Capture the cell that displays the provided text and extract its (x, y) central coordinate. 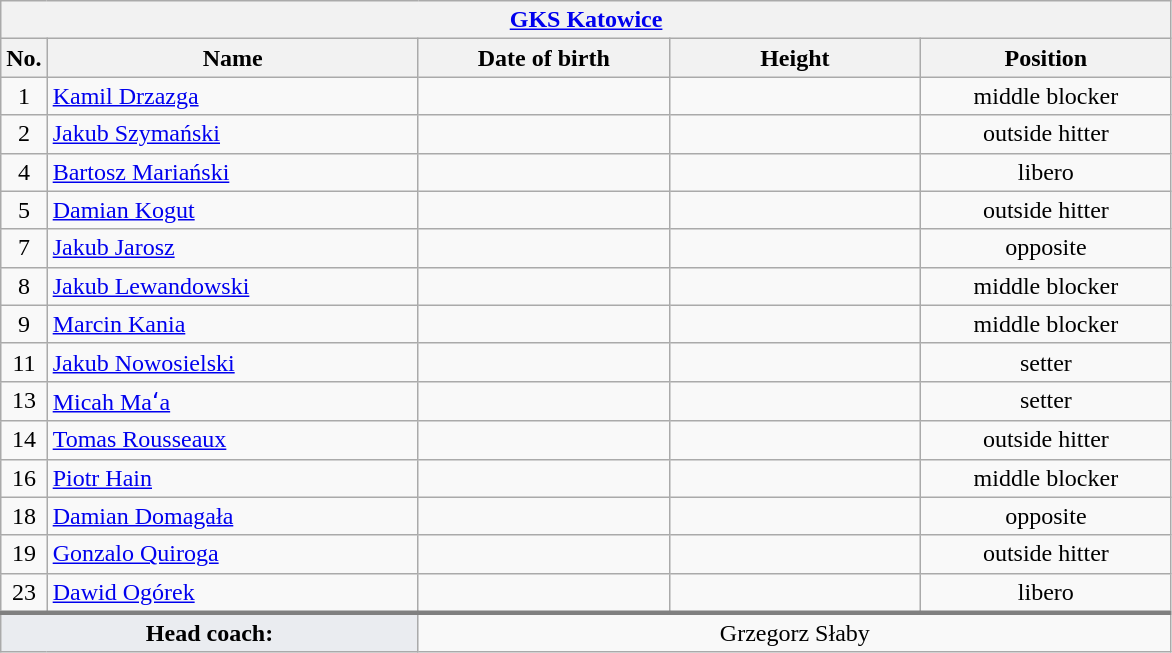
18 (24, 516)
Jakub Jarosz (232, 248)
Piotr Hain (232, 478)
Jakub Szymański (232, 134)
Position (1046, 58)
8 (24, 286)
1 (24, 96)
11 (24, 362)
Bartosz Mariański (232, 172)
16 (24, 478)
Tomas Rousseaux (232, 440)
Head coach: (210, 633)
Date of birth (544, 58)
2 (24, 134)
Gonzalo Quiroga (232, 554)
Jakub Lewandowski (232, 286)
23 (24, 593)
9 (24, 324)
GKS Katowice (586, 20)
Height (794, 58)
Damian Domagała (232, 516)
Damian Kogut (232, 210)
Micah Maʻa (232, 401)
Jakub Nowosielski (232, 362)
4 (24, 172)
Grzegorz Słaby (794, 633)
14 (24, 440)
Dawid Ogórek (232, 593)
5 (24, 210)
7 (24, 248)
Name (232, 58)
13 (24, 401)
Marcin Kania (232, 324)
19 (24, 554)
No. (24, 58)
Kamil Drzazga (232, 96)
